Return [X, Y] of the center of cell containing provided text 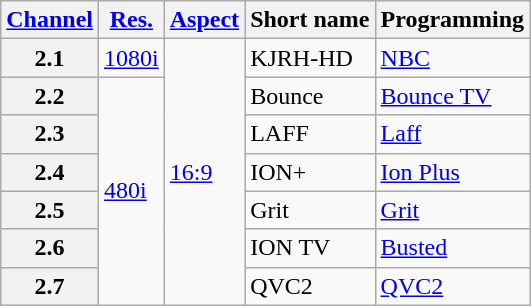
2.6 [50, 248]
Bounce TV [452, 96]
Ion Plus [452, 172]
2.3 [50, 134]
LAFF [310, 134]
ION TV [310, 248]
KJRH-HD [310, 58]
Aspect [204, 20]
480i [132, 191]
Res. [132, 20]
Busted [452, 248]
1080i [132, 58]
2.1 [50, 58]
Bounce [310, 96]
16:9 [204, 172]
2.4 [50, 172]
NBC [452, 58]
ION+ [310, 172]
2.7 [50, 286]
Laff [452, 134]
2.5 [50, 210]
Channel [50, 20]
Programming [452, 20]
Short name [310, 20]
2.2 [50, 96]
